Determine the (x, y) coordinate at the center of the cell enclosing the given text.  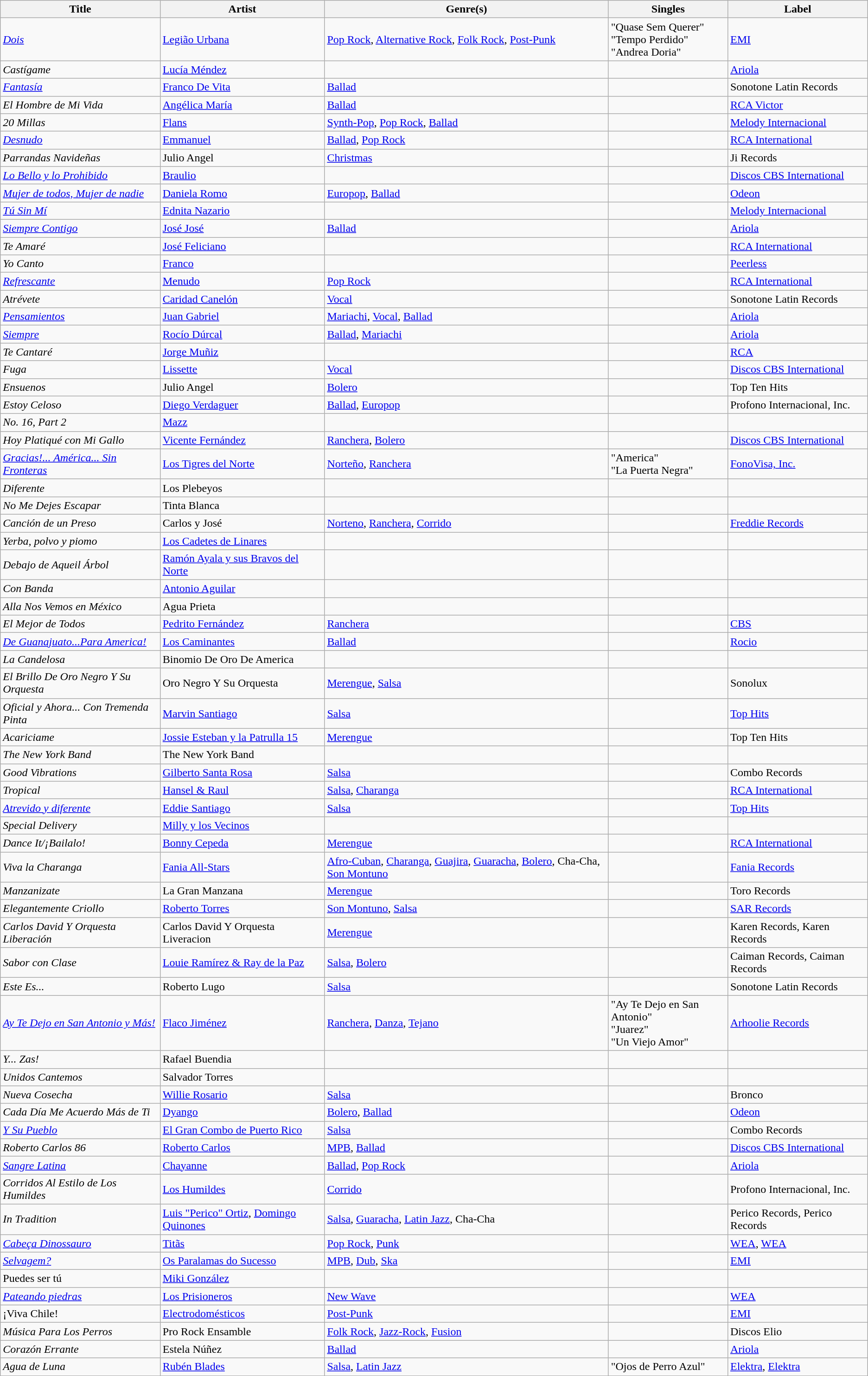
Yerba, polvo y piomo (80, 541)
Diego Verdaguer (242, 405)
Corrido (466, 1189)
Sabor con Clase (80, 962)
Luis "Perico" Ortiz, Domingo Quinones (242, 1219)
Dyango (242, 1112)
Jossie Esteban y la Patrulla 15 (242, 737)
Selvagem? (80, 1261)
Dance It/¡Bailalo! (80, 843)
Peerless (798, 264)
"Ay Te Dejo en San Antonio""Juarez""Un Viejo Amor" (668, 1023)
Toro Records (798, 891)
Binomio De Oro De America (242, 659)
Pensamientos (80, 317)
WEA, WEA (798, 1243)
"Ojos de Perro Azul" (668, 1367)
Los Caminantes (242, 642)
Gilberto Santa Rosa (242, 772)
Unidos Cantemos (80, 1077)
Pop Rock, Alternative Rock, Folk Rock, Post-Punk (466, 39)
Fania Records (798, 867)
Corridos Al Estilo de Los Humildes (80, 1189)
Juan Gabriel (242, 317)
Perico Records, Perico Records (798, 1219)
Afro-Cuban, Charanga, Guajira, Guaracha, Bolero, Cha-Cha, Son Montuno (466, 867)
Ji Records (798, 158)
Norteno, Ranchera, Corrido (466, 523)
Ay Te Dejo en San Antonio y Más! (80, 1023)
Freddie Records (798, 523)
Y Su Pueblo (80, 1130)
Bonny Cepeda (242, 843)
No Me Dejes Escapar (80, 505)
Oficial y Ahora... Con Tremenda Pinta (80, 713)
Caridad Canelón (242, 299)
Title (80, 9)
Los Cadetes de Linares (242, 541)
Yo Canto (80, 264)
SAR Records (798, 909)
Pop Rock (466, 281)
Pro Rock Ensamble (242, 1331)
Genre(s) (466, 9)
"America""La Puerta Negra" (668, 464)
Titãs (242, 1243)
Ranchera (466, 624)
Hansel & Raul (242, 790)
"Quase Sem Querer""Tempo Perdido""Andrea Doria" (668, 39)
Franco De Vita (242, 87)
Estoy Celoso (80, 405)
Pop Rock, Punk (466, 1243)
Flans (242, 122)
Karen Records, Karen Records (798, 933)
Carlos David Y Orquesta Liberación (80, 933)
Canción de un Preso (80, 523)
Salsa, Charanga (466, 790)
Debajo de Aqueil Árbol (80, 565)
Nueva Cosecha (80, 1095)
Los Prisioneros (242, 1296)
Salvador Torres (242, 1077)
Mazz (242, 422)
Parrandas Navideñas (80, 158)
Son Montuno, Salsa (466, 909)
Lucía Méndez (242, 70)
Menudo (242, 281)
Angélica María (242, 105)
Marvin Santiago (242, 713)
Eddie Santiago (242, 808)
Mariachi, Vocal, Ballad (466, 317)
Willie Rosario (242, 1095)
Ednita Nazario (242, 210)
Ballad, Europop (466, 405)
Rocio (798, 642)
Post-Punk (466, 1314)
Flaco Jiménez (242, 1023)
Ranchera, Bolero (466, 440)
Label (798, 9)
Elegantemente Criollo (80, 909)
Ranchera, Danza, Tejano (466, 1023)
Tú Sin Mí (80, 210)
Agua Prieta (242, 606)
Refrescante (80, 281)
Estela Núñez (242, 1349)
Roberto Carlos (242, 1147)
In Tradition (80, 1219)
Ramón Ayala y sus Bravos del Norte (242, 565)
Fania All-Stars (242, 867)
New Wave (466, 1296)
Viva la Charanga (80, 867)
Sangre Latina (80, 1165)
Vicente Fernández (242, 440)
MPB, Ballad (466, 1147)
Arhoolie Records (798, 1023)
Manzanizate (80, 891)
Ensuenos (80, 387)
Special Delivery (80, 825)
Y... Zas! (80, 1059)
RCA Victor (798, 105)
Carlos David Y Orquesta Liveracion (242, 933)
¡Viva Chile! (80, 1314)
Los Humildes (242, 1189)
Louie Ramírez & Ray de la Paz (242, 962)
Te Amaré (80, 246)
Salsa, Bolero (466, 962)
El Brillo De Oro Negro Y Su Orquesta (80, 683)
Miki González (242, 1279)
José Feliciano (242, 246)
La Gran Manzana (242, 891)
Antonio Aguilar (242, 589)
Tropical (80, 790)
Puedes ser tú (80, 1279)
Tinta Blanca (242, 505)
El Hombre de Mi Vida (80, 105)
Discos Elio (798, 1331)
Gracias!... América... Sin Fronteras (80, 464)
Música Para Los Perros (80, 1331)
Atrévete (80, 299)
Europop, Ballad (466, 193)
Franco (242, 264)
Siempre Contigo (80, 228)
Mujer de todos, Mujer de nadie (80, 193)
De Guanajuato...Para America! (80, 642)
Corazón Errante (80, 1349)
WEA (798, 1296)
Rafael Buendia (242, 1059)
Synth-Pop, Pop Rock, Ballad (466, 122)
Atrevido y diferente (80, 808)
Oro Negro Y Su Orquesta (242, 683)
Este Es... (80, 987)
Roberto Carlos 86 (80, 1147)
Daniela Romo (242, 193)
Ballad, Mariachi (466, 334)
Alla Nos Vemos en México (80, 606)
Roberto Lugo (242, 987)
Diferente (80, 488)
Legião Urbana (242, 39)
Castígame (80, 70)
Te Cantaré (80, 352)
Cada Día Me Acuerdo Más de Ti (80, 1112)
Chayanne (242, 1165)
20 Millas (80, 122)
Rocío Dúrcal (242, 334)
Los Tigres del Norte (242, 464)
Dois (80, 39)
Pedrito Fernández (242, 624)
Bolero, Ballad (466, 1112)
Christmas (466, 158)
Braulio (242, 175)
Salsa, Latin Jazz (466, 1367)
Singles (668, 9)
Desnudo (80, 140)
Jorge Muñiz (242, 352)
Milly y los Vecinos (242, 825)
Caiman Records, Caiman Records (798, 962)
Elektra, Elektra (798, 1367)
Lo Bello y lo Prohibido (80, 175)
Fantasía (80, 87)
Emmanuel (242, 140)
Folk Rock, Jazz-Rock, Fusion (466, 1331)
Hoy Platiqué con Mi Gallo (80, 440)
Carlos y José (242, 523)
José José (242, 228)
Cabeça Dinossauro (80, 1243)
Lissette (242, 369)
Bolero (466, 387)
La Candelosa (80, 659)
Los Plebeyos (242, 488)
FonoVisa, Inc. (798, 464)
Rubén Blades (242, 1367)
Artist (242, 9)
Fuga (80, 369)
El Mejor de Todos (80, 624)
Salsa, Guaracha, Latin Jazz, Cha-Cha (466, 1219)
RCA (798, 352)
No. 16, Part 2 (80, 422)
El Gran Combo de Puerto Rico (242, 1130)
Roberto Torres (242, 909)
Good Vibrations (80, 772)
Sonolux (798, 683)
MPB, Dub, Ska (466, 1261)
Electrodomésticos (242, 1314)
Os Paralamas do Sucesso (242, 1261)
Norteño, Ranchera (466, 464)
Acariciame (80, 737)
Siempre (80, 334)
CBS (798, 624)
Con Banda (80, 589)
Merengue, Salsa (466, 683)
Pateando piedras (80, 1296)
Bronco (798, 1095)
Agua de Luna (80, 1367)
